Return (X, Y) of the center of cell containing provided text 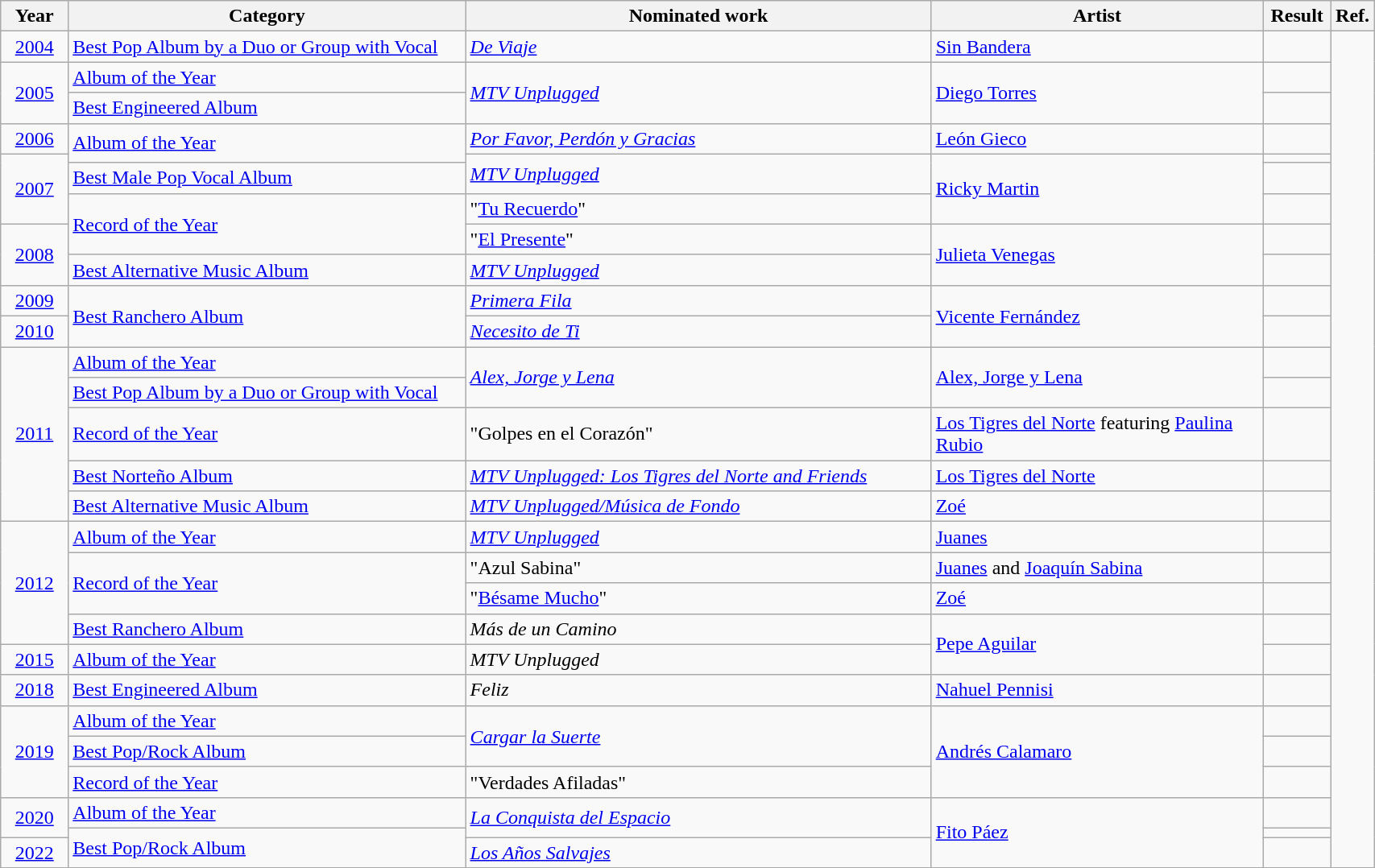
Category (267, 16)
Nominated work (698, 16)
"Tu Recuerdo" (698, 209)
Los Años Salvajes (698, 853)
Primera Fila (698, 300)
Ref. (1353, 16)
2015 (35, 659)
"El Presente" (698, 239)
Cargar la Suerte (698, 736)
Los Tigres del Norte featuring Paulina Rubio (1097, 435)
León Gieco (1097, 138)
La Conquista del Espacio (698, 816)
Julieta Venegas (1097, 254)
Pepe Aguilar (1097, 644)
2008 (35, 254)
Andrés Calamaro (1097, 751)
MTV Unplugged: Los Tigres del Norte and Friends (698, 476)
2009 (35, 300)
Fito Páez (1097, 833)
2007 (35, 188)
2020 (35, 816)
Juanes (1097, 537)
Nahuel Pennisi (1097, 690)
MTV Unplugged/Música de Fondo (698, 506)
2022 (35, 853)
"Golpes en el Corazón" (698, 435)
Result (1297, 16)
Best Male Pop Vocal Album (267, 178)
De Viaje (698, 47)
2005 (35, 93)
Por Favor, Perdón y Gracias (698, 138)
Más de un Camino (698, 629)
Diego Torres (1097, 93)
Year (35, 16)
"Bésame Mucho" (698, 598)
2011 (35, 433)
2012 (35, 583)
"Azul Sabina" (698, 568)
Ricky Martin (1097, 188)
Artist (1097, 16)
Feliz (698, 690)
Juanes and Joaquín Sabina (1097, 568)
2010 (35, 331)
"Verdades Afiladas" (698, 782)
2004 (35, 47)
2018 (35, 690)
Los Tigres del Norte (1097, 476)
Vicente Fernández (1097, 316)
Sin Bandera (1097, 47)
2006 (35, 138)
Necesito de Ti (698, 331)
2019 (35, 751)
Best Norteño Album (267, 476)
